Return the (x, y) coordinate for the center point of the cell that contains the specified text.  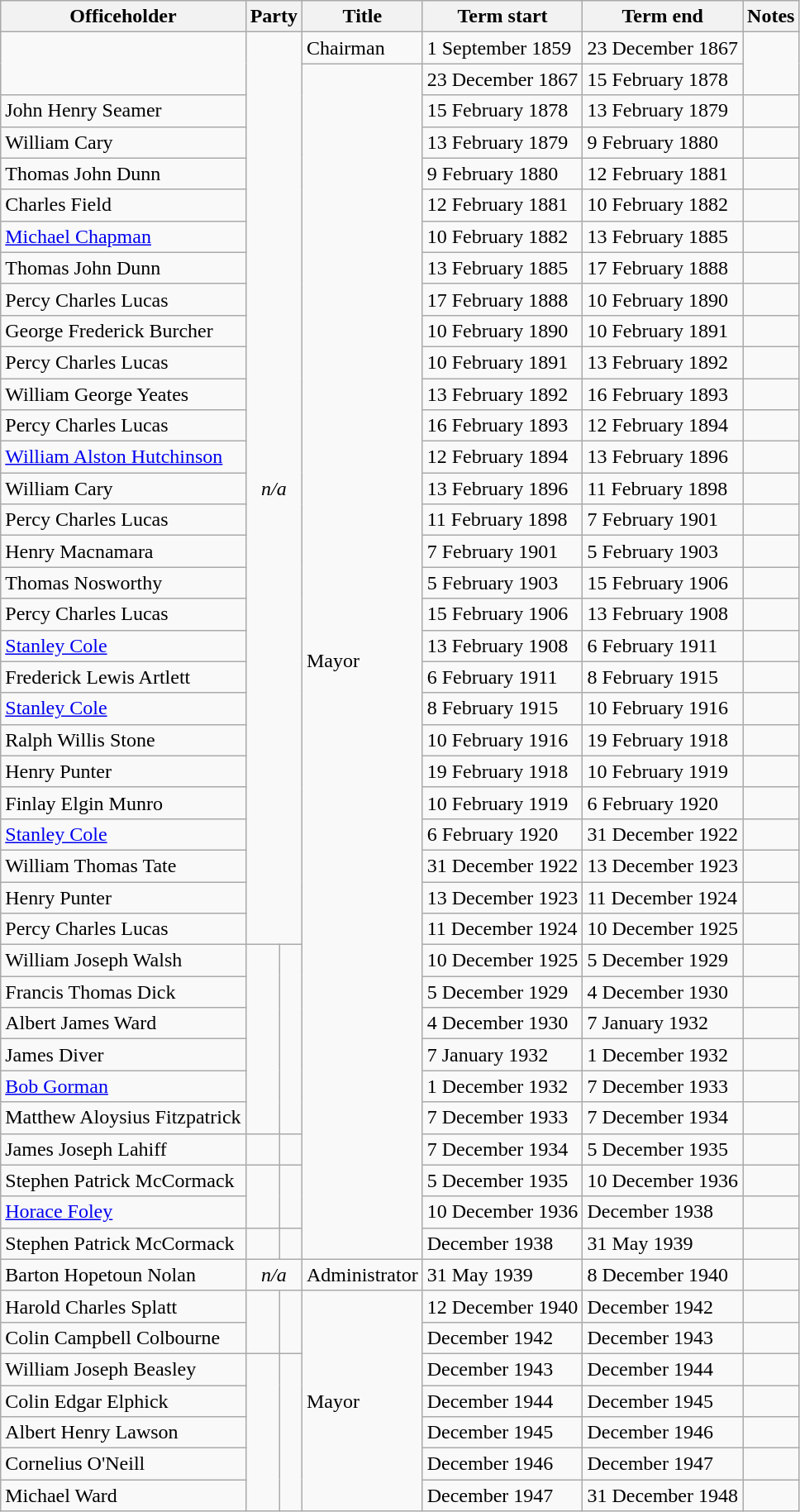
James Diver (123, 1055)
John Henry Seamer (123, 111)
George Frederick Burcher (123, 331)
Albert Henry Lawson (123, 1433)
Albert James Ward (123, 1023)
Barton Hopetoun Nolan (123, 1275)
William Thomas Tate (123, 866)
Colin Campbell Colbourne (123, 1338)
Ralph Willis Stone (123, 740)
Officeholder (123, 17)
Bob Gorman (123, 1086)
Chairman (362, 48)
Administrator (362, 1275)
Cornelius O'Neill (123, 1464)
Notes (771, 17)
William Joseph Beasley (123, 1369)
Title (362, 17)
Michael Chapman (123, 236)
Harold Charles Splatt (123, 1306)
Matthew Aloysius Fitzpatrick (123, 1118)
Colin Edgar Elphick (123, 1401)
Thomas Nosworthy (123, 583)
Term start (502, 17)
Charles Field (123, 205)
Francis Thomas Dick (123, 992)
Henry Macnamara (123, 551)
8 December 1940 (663, 1275)
William Alston Hutchinson (123, 457)
William George Yeates (123, 394)
Horace Foley (123, 1212)
Party (274, 17)
Frederick Lewis Artlett (123, 677)
William Joseph Walsh (123, 961)
James Joseph Lahiff (123, 1149)
Finlay Elgin Munro (123, 803)
31 December 1948 (663, 1495)
1 September 1859 (502, 48)
Michael Ward (123, 1495)
12 December 1940 (502, 1306)
Term end (663, 17)
